Determine the (x, y) coordinate at the center of the cell enclosing the given text.  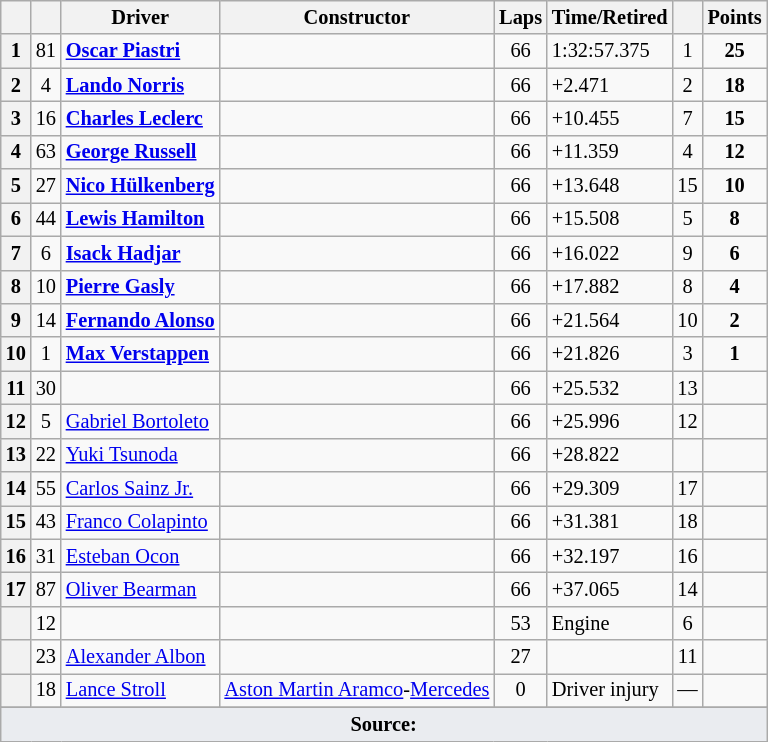
Pierre Gasly (140, 287)
Max Verstappen (140, 354)
Oscar Piastri (140, 51)
+31.381 (610, 522)
Fernando Alonso (140, 320)
23 (46, 657)
Gabriel Bortoleto (140, 421)
Yuki Tsunoda (140, 455)
+28.822 (610, 455)
Driver injury (610, 690)
Franco Colapinto (140, 522)
0 (520, 690)
Alexander Albon (140, 657)
+32.197 (610, 556)
+15.508 (610, 219)
Laps (520, 17)
Carlos Sainz Jr. (140, 489)
Lando Norris (140, 85)
Oliver Bearman (140, 589)
+37.065 (610, 589)
43 (46, 522)
63 (46, 152)
+13.648 (610, 186)
53 (520, 623)
1:32:57.375 (610, 51)
Points (735, 17)
+21.826 (610, 354)
55 (46, 489)
George Russell (140, 152)
+2.471 (610, 85)
Constructor (358, 17)
Aston Martin Aramco-Mercedes (358, 690)
+17.882 (610, 287)
25 (735, 51)
22 (46, 455)
Isack Hadjar (140, 253)
Time/Retired (610, 17)
44 (46, 219)
+11.359 (610, 152)
Source: (384, 724)
Engine (610, 623)
Charles Leclerc (140, 118)
+10.455 (610, 118)
Esteban Ocon (140, 556)
30 (46, 388)
81 (46, 51)
Driver (140, 17)
+25.532 (610, 388)
+25.996 (610, 421)
31 (46, 556)
Lance Stroll (140, 690)
+29.309 (610, 489)
87 (46, 589)
— (688, 690)
Nico Hülkenberg (140, 186)
Lewis Hamilton (140, 219)
+21.564 (610, 320)
+16.022 (610, 253)
